Locate the cell with the specified text and output its (x, y) center coordinate. 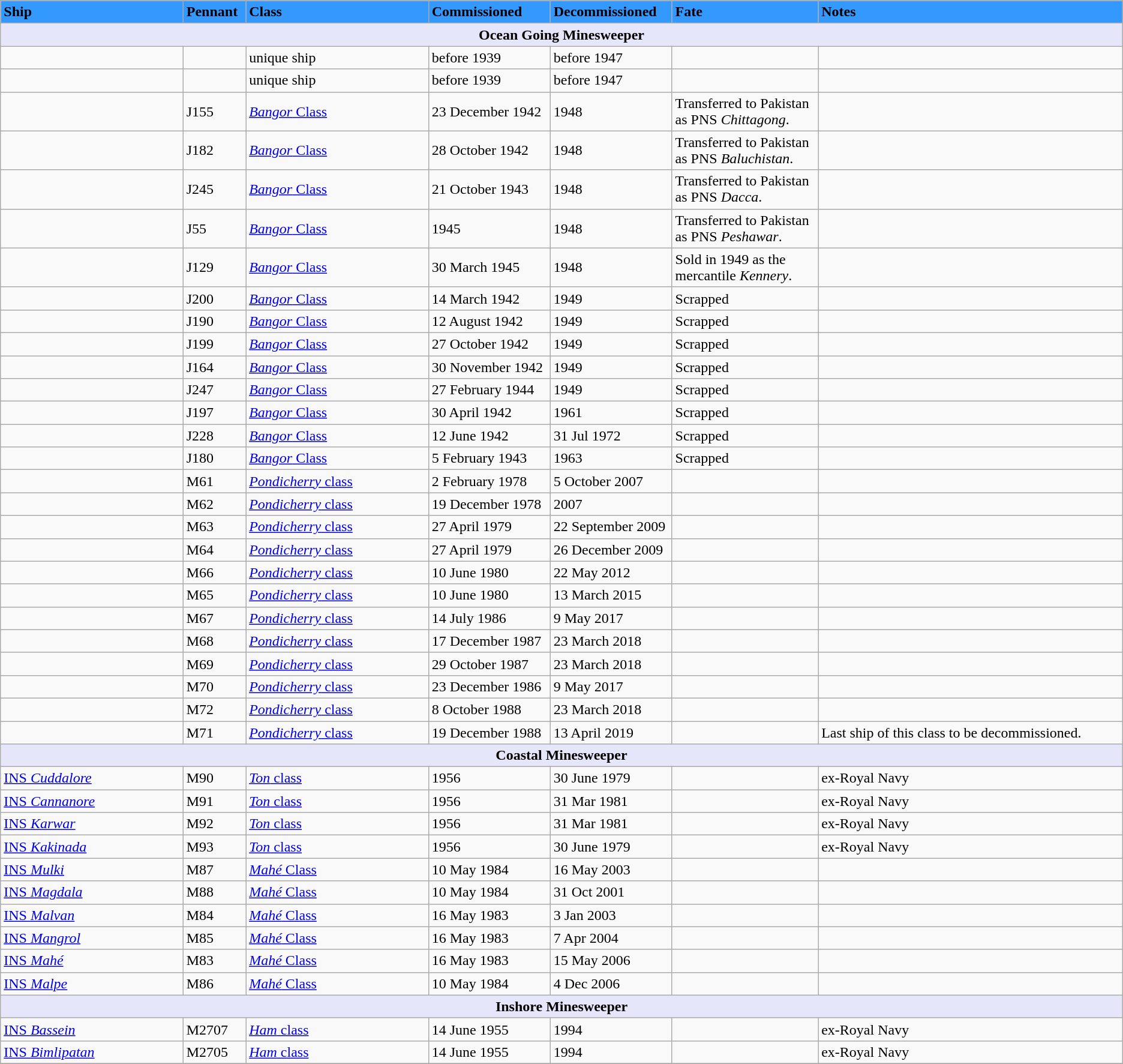
27 October 1942 (490, 344)
5 February 1943 (490, 458)
M83 (214, 961)
30 November 1942 (490, 367)
INS Kakinada (92, 847)
Decommissioned (611, 12)
INS Mangrol (92, 938)
J182 (214, 150)
INS Malpe (92, 984)
M85 (214, 938)
M71 (214, 733)
J155 (214, 112)
INS Mahé (92, 961)
J245 (214, 190)
M65 (214, 595)
M91 (214, 801)
Transferred to Pakistan as PNS Baluchistan. (745, 150)
Transferred to Pakistan as PNS Peshawar. (745, 228)
J199 (214, 344)
4 Dec 2006 (611, 984)
J247 (214, 390)
J228 (214, 436)
INS Malvan (92, 915)
INS Cannanore (92, 801)
INS Cuddalore (92, 778)
Fate (745, 12)
23 December 1942 (490, 112)
3 Jan 2003 (611, 915)
26 December 2009 (611, 550)
28 October 1942 (490, 150)
M2707 (214, 1029)
M68 (214, 641)
J164 (214, 367)
30 March 1945 (490, 268)
INS Bassein (92, 1029)
12 August 1942 (490, 321)
M70 (214, 687)
Commissioned (490, 12)
M69 (214, 664)
M62 (214, 504)
Class (337, 12)
2 February 1978 (490, 481)
7 Apr 2004 (611, 938)
M90 (214, 778)
J197 (214, 413)
16 May 2003 (611, 870)
Coastal Minesweeper (561, 756)
M88 (214, 892)
Last ship of this class to be decommissioned. (971, 733)
19 December 1988 (490, 733)
17 December 1987 (490, 641)
Transferred to Pakistan as PNS Dacca. (745, 190)
M84 (214, 915)
J200 (214, 298)
14 March 1942 (490, 298)
J55 (214, 228)
22 September 2009 (611, 527)
Sold in 1949 as the mercantile Kennery. (745, 268)
M67 (214, 618)
1963 (611, 458)
M61 (214, 481)
23 December 1986 (490, 687)
M64 (214, 550)
5 October 2007 (611, 481)
30 April 1942 (490, 413)
19 December 1978 (490, 504)
Pennant (214, 12)
Ship (92, 12)
M92 (214, 824)
M93 (214, 847)
8 October 1988 (490, 709)
14 July 1986 (490, 618)
31 Jul 1972 (611, 436)
13 April 2019 (611, 733)
1945 (490, 228)
M87 (214, 870)
1961 (611, 413)
J180 (214, 458)
Inshore Minesweeper (561, 1006)
27 February 1944 (490, 390)
2007 (611, 504)
13 March 2015 (611, 595)
INS Karwar (92, 824)
J190 (214, 321)
Transferred to Pakistan as PNS Chittagong. (745, 112)
M2705 (214, 1052)
INS Mulki (92, 870)
M63 (214, 527)
J129 (214, 268)
M86 (214, 984)
12 June 1942 (490, 436)
15 May 2006 (611, 961)
21 October 1943 (490, 190)
22 May 2012 (611, 573)
Notes (971, 12)
M72 (214, 709)
M66 (214, 573)
INS Magdala (92, 892)
Ocean Going Minesweeper (561, 35)
INS Bimlipatan (92, 1052)
31 Oct 2001 (611, 892)
29 October 1987 (490, 664)
